Output the (x, y) coordinate of the center of the cell containing the given text.  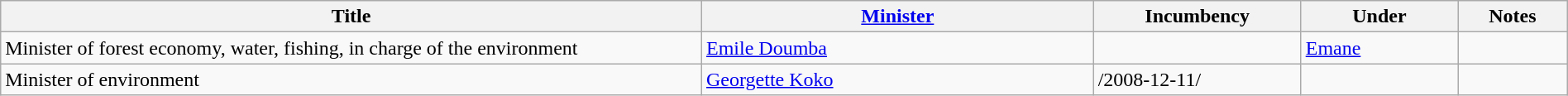
Under (1379, 17)
Incumbency (1198, 17)
Georgette Koko (898, 79)
Title (351, 17)
Notes (1513, 17)
Minister (898, 17)
Minister of forest economy, water, fishing, in charge of the environment (351, 48)
Emane (1379, 48)
Minister of environment (351, 79)
/2008-12-11/ (1198, 79)
Emile Doumba (898, 48)
